Search for the cell housing the specified text and yield its [X, Y] center coordinate. 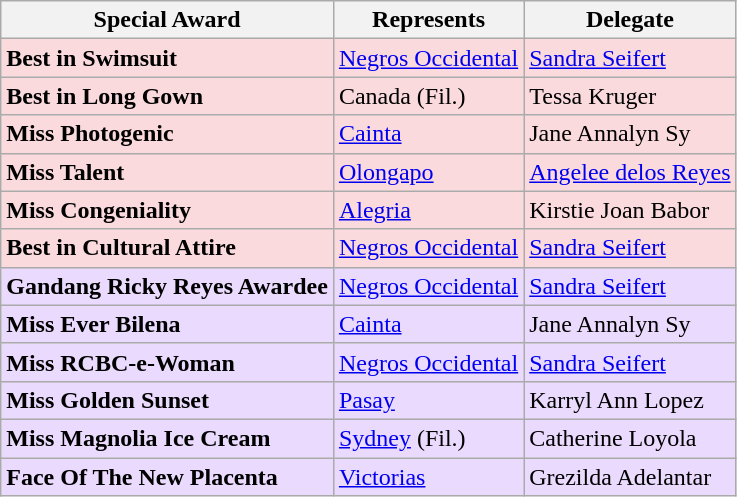
Special Award [168, 20]
Face Of The New Placenta [168, 477]
Miss Congeniality [168, 210]
Tessa Kruger [630, 96]
Catherine Loyola [630, 438]
Best in Long Gown [168, 96]
Kirstie Joan Babor [630, 210]
Pasay [428, 400]
Represents [428, 20]
Miss Talent [168, 172]
Miss Ever Bilena [168, 324]
Miss RCBC-e-Woman [168, 362]
Grezilda Adelantar [630, 477]
Best in Swimsuit [168, 58]
Miss Photogenic [168, 134]
Angelee delos Reyes [630, 172]
Miss Magnolia Ice Cream [168, 438]
Best in Cultural Attire [168, 248]
Delegate [630, 20]
Karryl Ann Lopez [630, 400]
Sydney (Fil.) [428, 438]
Miss Golden Sunset [168, 400]
Alegria [428, 210]
Gandang Ricky Reyes Awardee [168, 286]
Victorias [428, 477]
Canada (Fil.) [428, 96]
Olongapo [428, 172]
